Capture the cell that displays the provided text and extract its [x, y] central coordinate. 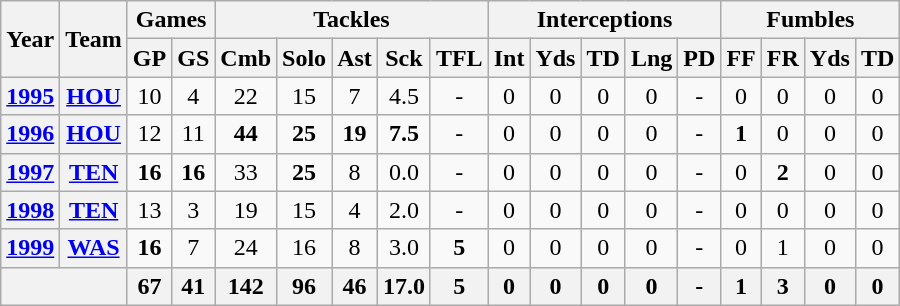
Team [94, 39]
11 [194, 134]
2.0 [404, 210]
2 [782, 172]
Year [30, 39]
Lng [651, 58]
24 [246, 248]
17.0 [404, 286]
PD [700, 58]
41 [194, 286]
0.0 [404, 172]
1995 [30, 96]
33 [246, 172]
3.0 [404, 248]
Tackles [352, 20]
FF [741, 58]
Games [170, 20]
10 [149, 96]
1999 [30, 248]
Cmb [246, 58]
TFL [459, 58]
FR [782, 58]
7.5 [404, 134]
WAS [94, 248]
96 [304, 286]
Ast [355, 58]
1997 [30, 172]
Int [509, 58]
1998 [30, 210]
44 [246, 134]
4.5 [404, 96]
22 [246, 96]
Solo [304, 58]
12 [149, 134]
46 [355, 286]
Interceptions [604, 20]
1996 [30, 134]
Sck [404, 58]
GP [149, 58]
142 [246, 286]
67 [149, 286]
GS [194, 58]
Fumbles [810, 20]
13 [149, 210]
